Detect which cell encompasses the target text, then output its [x, y] center coordinate. 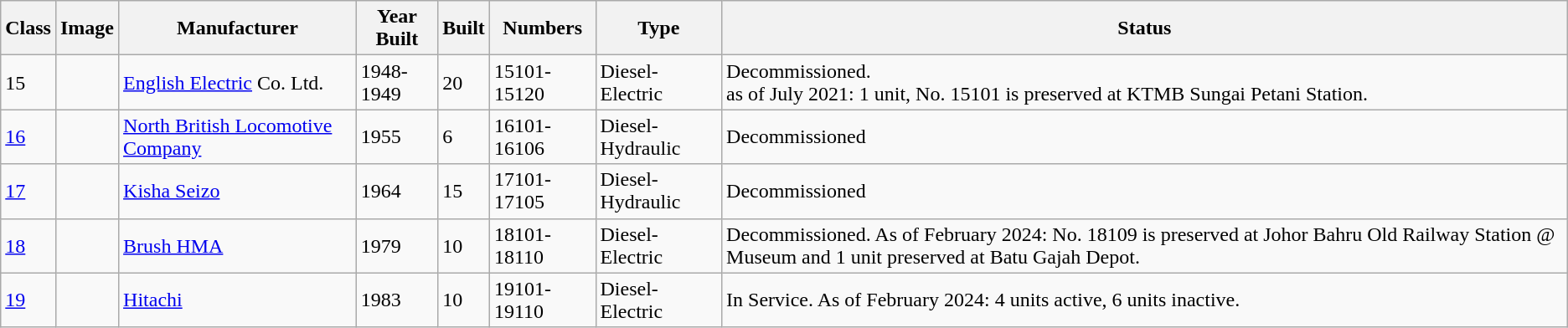
18 [28, 246]
18101-18110 [543, 246]
Numbers [543, 28]
1983 [397, 300]
6 [464, 137]
Decommissioned. As of February 2024: No. 18109 is preserved at Johor Bahru Old Railway Station @ Museum and 1 unit preserved at Batu Gajah Depot. [1145, 246]
Decommissioned.as of July 2021: 1 unit, No. 15101 is preserved at KTMB Sungai Petani Station. [1145, 82]
Type [658, 28]
19 [28, 300]
1955 [397, 137]
Built [464, 28]
Year Built [397, 28]
Class [28, 28]
15101-15120 [543, 82]
Brush HMA [238, 246]
17 [28, 191]
16101-16106 [543, 137]
1979 [397, 246]
19101-19110 [543, 300]
20 [464, 82]
1964 [397, 191]
Status [1145, 28]
Manufacturer [238, 28]
In Service. As of February 2024: 4 units active, 6 units inactive. [1145, 300]
English Electric Co. Ltd. [238, 82]
Image [87, 28]
Kisha Seizo [238, 191]
North British Locomotive Company [238, 137]
17101-17105 [543, 191]
1948-1949 [397, 82]
16 [28, 137]
Hitachi [238, 300]
